Pinpoint the cell where the given text exists, returning its [X, Y] midpoint coordinate. 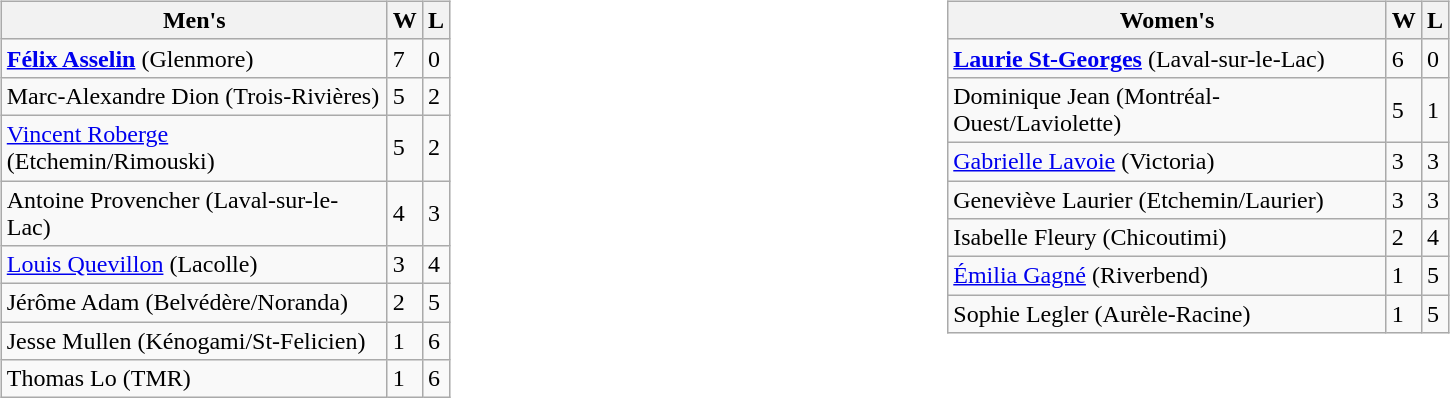
Gabrielle Lavoie (Victoria) [1168, 161]
Jesse Mullen (Kénogami/St-Felicien) [194, 341]
Sophie Legler (Aurèle-Racine) [1168, 314]
Women's [1168, 20]
7 [404, 58]
Félix Asselin (Glenmore) [194, 58]
Marc-Alexandre Dion (Trois-Rivières) [194, 96]
Louis Quevillon (Lacolle) [194, 265]
Geneviève Laurier (Etchemin/Laurier) [1168, 199]
Men's [194, 20]
Vincent Roberge (Etchemin/Rimouski) [194, 148]
Émilia Gagné (Riverbend) [1168, 276]
Laurie St-Georges (Laval-sur-le-Lac) [1168, 58]
Thomas Lo (TMR) [194, 379]
Antoine Provencher (Laval-sur-le-Lac) [194, 212]
Isabelle Fleury (Chicoutimi) [1168, 238]
Dominique Jean (Montréal-Ouest/Laviolette) [1168, 110]
Jérôme Adam (Belvédère/Noranda) [194, 303]
